Pinpoint the cell where the given text exists, returning its (x, y) midpoint coordinate. 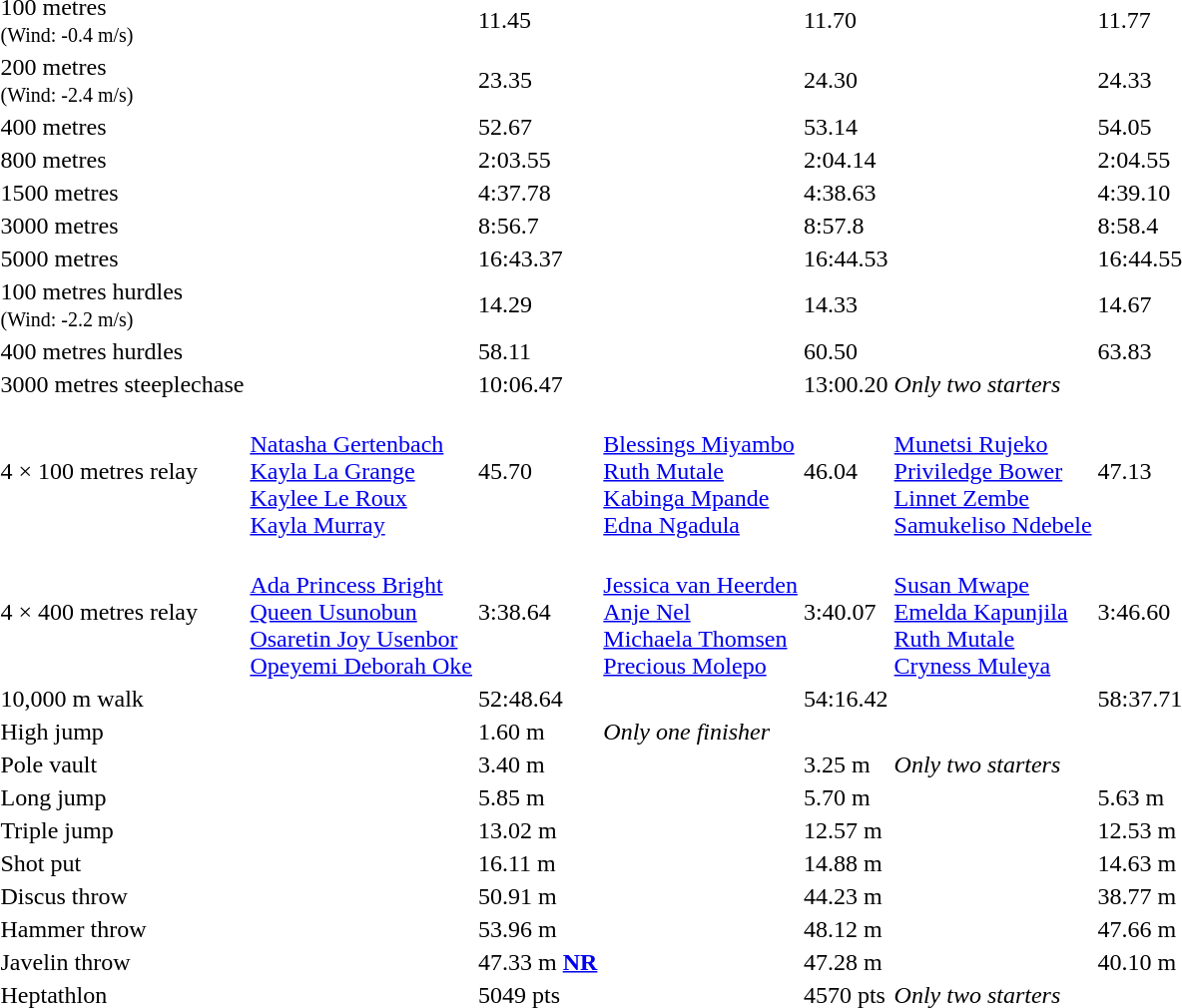
54:16.42 (846, 699)
53.14 (846, 127)
3.25 m (846, 764)
16:44.53 (846, 258)
12.57 m (846, 830)
47.28 m (846, 962)
3:40.07 (846, 612)
Ada Princess BrightQueen UsunobunOsaretin Joy UsenborOpeyemi Deborah Oke (361, 612)
Only two starters (992, 384)
2:03.55 (538, 160)
8:56.7 (538, 226)
16.11 m (538, 863)
52:48.64 (538, 699)
3:38.64 (538, 612)
2:04.14 (846, 160)
5.85 m (538, 797)
5.70 m (846, 797)
24.30 (846, 80)
3.40 m (538, 764)
47.33 m NR (538, 962)
Natasha GertenbachKayla La GrangeKaylee Le RouxKayla Murray (361, 471)
60.50 (846, 351)
46.04 (846, 471)
14.33 (846, 305)
4:38.63 (846, 193)
1.60 m (538, 732)
14.29 (538, 305)
Susan MwapeEmelda KapunjilaRuth MutaleCryness Muleya (992, 612)
23.35 (538, 80)
52.67 (538, 127)
58.11 (538, 351)
10:06.47 (538, 384)
Munetsi RujekoPriviledge BowerLinnet ZembeSamukeliso Ndebele (992, 471)
16:43.37 (538, 258)
48.12 m (846, 929)
14.88 m (846, 863)
Jessica van HeerdenAnje NelMichaela ThomsenPrecious Molepo (701, 612)
Blessings MiyamboRuth MutaleKabinga MpandeEdna Ngadula (701, 471)
8:57.8 (846, 226)
13:00.20 (846, 384)
53.96 m (538, 929)
50.91 m (538, 896)
44.23 m (846, 896)
13.02 m (538, 830)
45.70 (538, 471)
4:37.78 (538, 193)
